From the cell containing the given text, extract its center point as [X, Y] coordinate. 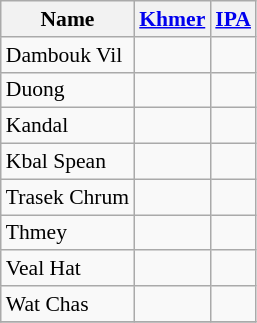
Veal Hat [68, 269]
Thmey [68, 233]
Trasek Chrum [68, 197]
Dambouk Vil [68, 55]
Duong [68, 90]
Name [68, 19]
Wat Chas [68, 304]
Khmer [172, 19]
Kbal Spean [68, 162]
IPA [233, 19]
Kandal [68, 126]
